From the cell containing the given text, extract its center point as [x, y] coordinate. 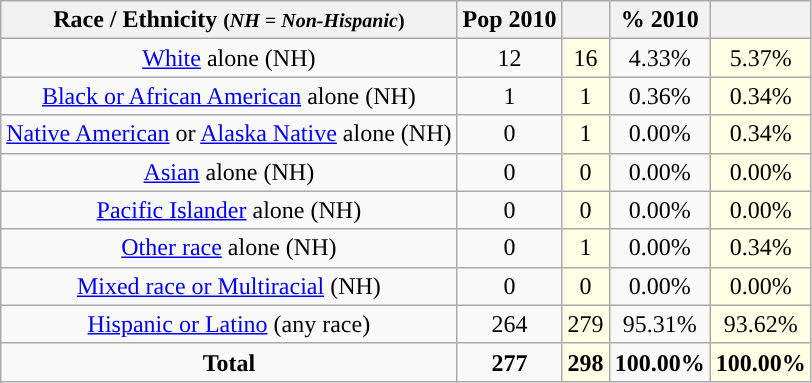
279 [586, 324]
16 [586, 58]
Asian alone (NH) [229, 172]
Mixed race or Multiracial (NH) [229, 286]
Pacific Islander alone (NH) [229, 210]
Native American or Alaska Native alone (NH) [229, 134]
4.33% [660, 58]
93.62% [760, 324]
Race / Ethnicity (NH = Non-Hispanic) [229, 20]
Other race alone (NH) [229, 248]
White alone (NH) [229, 58]
5.37% [760, 58]
298 [586, 362]
Black or African American alone (NH) [229, 96]
0.36% [660, 96]
Pop 2010 [510, 20]
Hispanic or Latino (any race) [229, 324]
% 2010 [660, 20]
Total [229, 362]
95.31% [660, 324]
12 [510, 58]
264 [510, 324]
277 [510, 362]
